Scan for the cell matching the given text and deliver its [X, Y] coordinate at center. 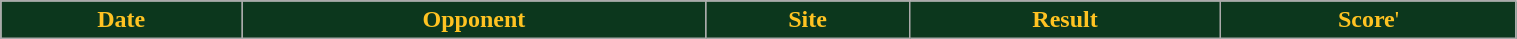
Score' [1368, 20]
Site [808, 20]
Opponent [474, 20]
Result [1065, 20]
Date [122, 20]
